Identify which cell holds the provided text, then report its (X, Y) central coordinate. 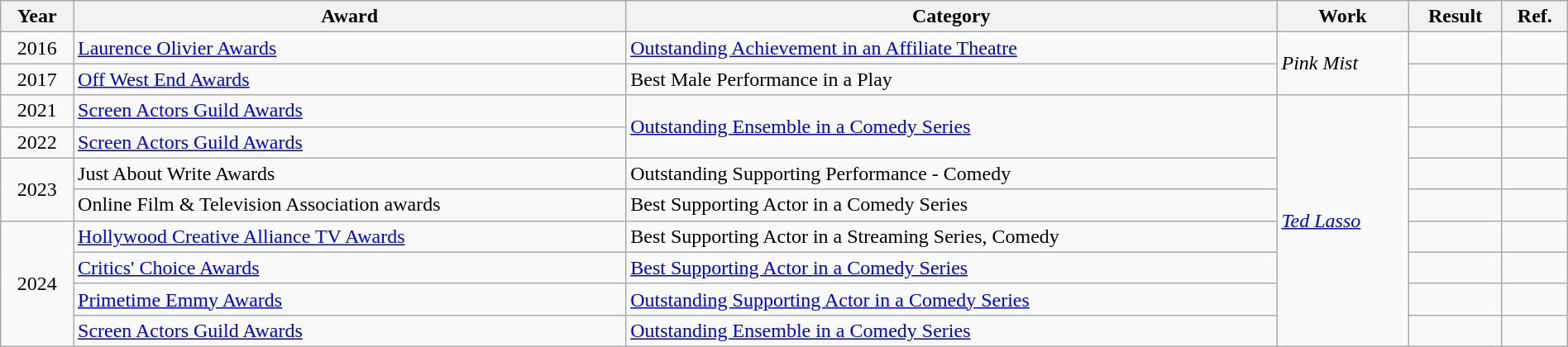
2021 (37, 111)
Pink Mist (1343, 64)
2023 (37, 189)
2022 (37, 142)
Work (1343, 17)
2016 (37, 48)
Laurence Olivier Awards (350, 48)
Category (951, 17)
Outstanding Supporting Performance - Comedy (951, 173)
Result (1456, 17)
Best Supporting Actor in a Streaming Series, Comedy (951, 236)
Outstanding Achievement in an Affiliate Theatre (951, 48)
Primetime Emmy Awards (350, 299)
Award (350, 17)
Just About Write Awards (350, 173)
Ted Lasso (1343, 221)
Off West End Awards (350, 79)
Ref. (1535, 17)
Hollywood Creative Alliance TV Awards (350, 236)
2024 (37, 283)
Critics' Choice Awards (350, 268)
Best Male Performance in a Play (951, 79)
Online Film & Television Association awards (350, 205)
2017 (37, 79)
Outstanding Supporting Actor in a Comedy Series (951, 299)
Year (37, 17)
